Find where the given text appears and provide that cell's center as (X, Y) coordinate. 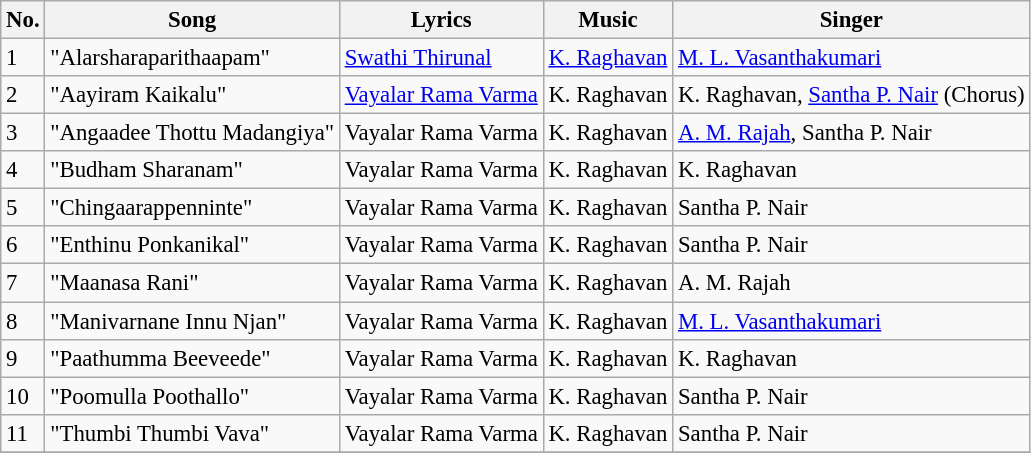
6 (23, 245)
11 (23, 433)
7 (23, 283)
Song (192, 20)
"Paathumma Beeveede" (192, 358)
10 (23, 396)
Swathi Thirunal (441, 58)
"Thumbi Thumbi Vava" (192, 433)
Lyrics (441, 20)
1 (23, 58)
"Maanasa Rani" (192, 283)
9 (23, 358)
2 (23, 95)
"Alarsharaparithaapam" (192, 58)
"Angaadee Thottu Madangiya" (192, 133)
8 (23, 321)
A. M. Rajah, Santha P. Nair (852, 133)
"Budham Sharanam" (192, 170)
4 (23, 170)
"Enthinu Ponkanikal" (192, 245)
"Manivarnane Innu Njan" (192, 321)
"Aayiram Kaikalu" (192, 95)
"Poomulla Poothallo" (192, 396)
Music (608, 20)
3 (23, 133)
"Chingaarappenninte" (192, 208)
5 (23, 208)
A. M. Rajah (852, 283)
Singer (852, 20)
K. Raghavan, Santha P. Nair (Chorus) (852, 95)
No. (23, 20)
